From the cell containing the given text, extract its center point as [X, Y] coordinate. 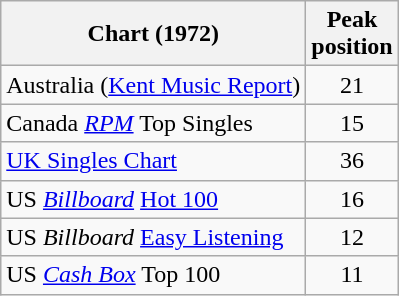
US Billboard Easy Listening [154, 237]
12 [352, 237]
16 [352, 199]
US Billboard Hot 100 [154, 199]
Australia (Kent Music Report) [154, 85]
US Cash Box Top 100 [154, 275]
36 [352, 161]
Canada RPM Top Singles [154, 123]
Chart (1972) [154, 34]
UK Singles Chart [154, 161]
Peakposition [352, 34]
21 [352, 85]
15 [352, 123]
11 [352, 275]
